For the text-containing cell, return its midpoint in [X, Y] coordinate format. 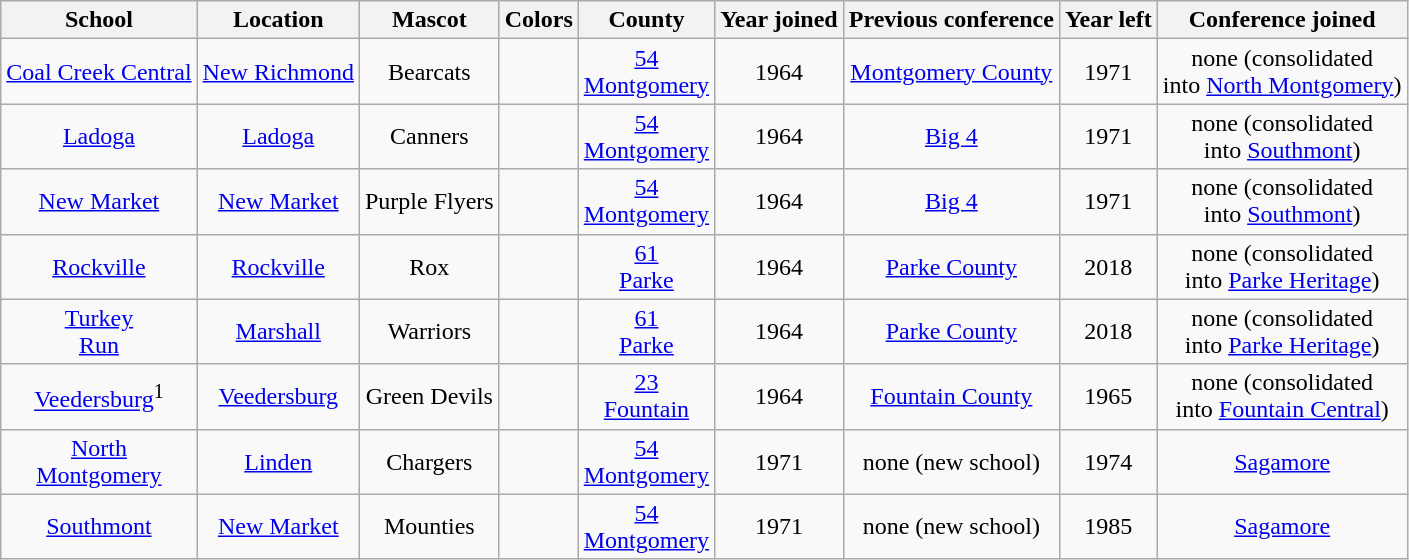
Bearcats [429, 72]
Year joined [780, 20]
Veedersburg [278, 396]
23 Fountain [646, 396]
1985 [1108, 526]
New Richmond [278, 72]
1974 [1108, 462]
Turkey Run [99, 332]
Previous conference [951, 20]
Location [278, 20]
Colors [538, 20]
School [99, 20]
Rox [429, 266]
Southmont [99, 526]
Linden [278, 462]
North Montgomery [99, 462]
Warriors [429, 332]
none (consolidatedinto Fountain Central) [1282, 396]
Veedersburg1 [99, 396]
Year left [1108, 20]
Mascot [429, 20]
Fountain County [951, 396]
none (consolidatedinto North Montgomery) [1282, 72]
Conference joined [1282, 20]
County [646, 20]
Coal Creek Central [99, 72]
Green Devils [429, 396]
1965 [1108, 396]
Mounties [429, 526]
Marshall [278, 332]
Canners [429, 136]
Montgomery County [951, 72]
Purple Flyers [429, 202]
Chargers [429, 462]
